Return the (x, y) coordinate for the center point of the cell that contains the specified text.  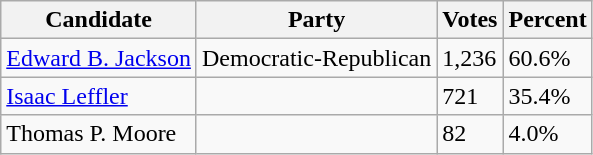
Candidate (99, 20)
Party (316, 20)
Edward B. Jackson (99, 58)
Democratic-Republican (316, 58)
60.6% (548, 58)
82 (470, 134)
Votes (470, 20)
Percent (548, 20)
721 (470, 96)
Thomas P. Moore (99, 134)
35.4% (548, 96)
Isaac Leffler (99, 96)
1,236 (470, 58)
4.0% (548, 134)
